Extract the (X, Y) coordinate from the center of the cell holding the provided text.  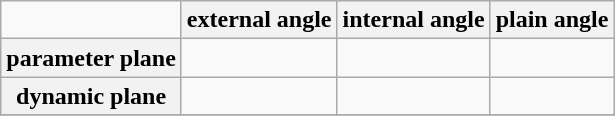
internal angle (414, 20)
plain angle (552, 20)
parameter plane (92, 58)
dynamic plane (92, 96)
external angle (259, 20)
